Detect which cell encompasses the target text, then output its (X, Y) center coordinate. 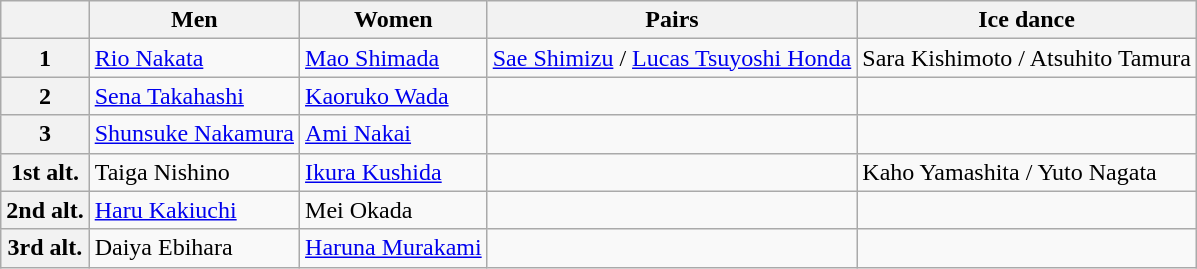
Pairs (672, 20)
Ice dance (1027, 20)
Men (194, 20)
3rd alt. (45, 248)
Ikura Kushida (394, 172)
1 (45, 58)
Mei Okada (394, 210)
Women (394, 20)
2nd alt. (45, 210)
Sara Kishimoto / Atsuhito Tamura (1027, 58)
3 (45, 134)
Ami Nakai (394, 134)
Kaoruko Wada (394, 96)
Sae Shimizu / Lucas Tsuyoshi Honda (672, 58)
Kaho Yamashita / Yuto Nagata (1027, 172)
Sena Takahashi (194, 96)
Taiga Nishino (194, 172)
Rio Nakata (194, 58)
1st alt. (45, 172)
Haruna Murakami (394, 248)
Mao Shimada (394, 58)
Shunsuke Nakamura (194, 134)
Haru Kakiuchi (194, 210)
Daiya Ebihara (194, 248)
2 (45, 96)
